Pinpoint the cell where the given text exists, returning its (x, y) midpoint coordinate. 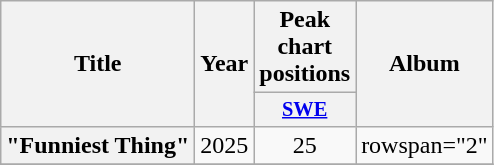
SWE (305, 110)
rowspan="2" (425, 145)
Album (425, 64)
"Funniest Thing" (98, 145)
25 (305, 145)
Peak chart positions (305, 47)
Title (98, 64)
Year (224, 64)
2025 (224, 145)
